For the text-containing cell, return its midpoint in (x, y) coordinate format. 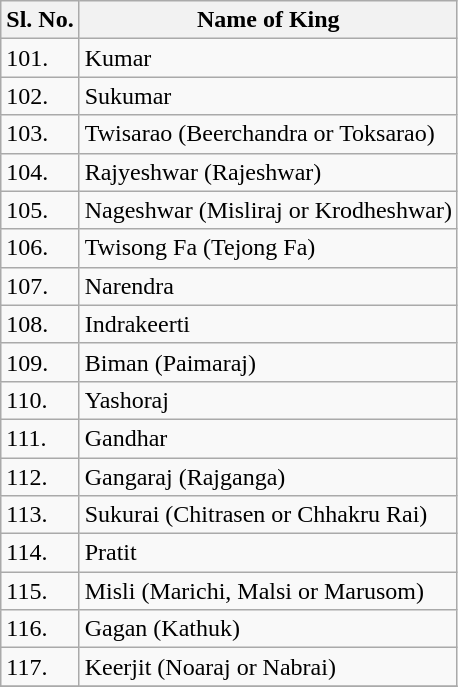
Rajyeshwar (Rajeshwar) (268, 172)
Nageshwar (Misliraj or Krodheshwar) (268, 210)
Keerjit (Noaraj or Nabrai) (268, 667)
Sukurai (Chitrasen or Chhakru Rai) (268, 515)
112. (40, 477)
Biman (Paimaraj) (268, 362)
Sukumar (268, 96)
Sl. No. (40, 20)
102. (40, 96)
116. (40, 629)
Gandhar (268, 438)
117. (40, 667)
105. (40, 210)
109. (40, 362)
Twisong Fa (Tejong Fa) (268, 248)
104. (40, 172)
111. (40, 438)
113. (40, 515)
Name of King (268, 20)
110. (40, 400)
108. (40, 324)
115. (40, 591)
Gangaraj (Rajganga) (268, 477)
Twisarao (Beerchandra or Toksarao) (268, 134)
Pratit (268, 553)
Indrakeerti (268, 324)
101. (40, 58)
Gagan (Kathuk) (268, 629)
103. (40, 134)
Narendra (268, 286)
107. (40, 286)
106. (40, 248)
Yashoraj (268, 400)
Misli (Marichi, Malsi or Marusom) (268, 591)
114. (40, 553)
Kumar (268, 58)
